Identify which cell holds the provided text, then report its [X, Y] central coordinate. 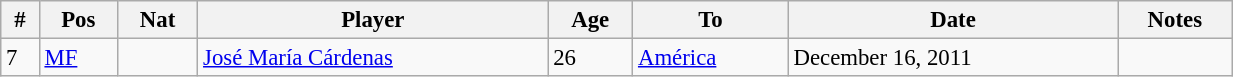
December 16, 2011 [953, 58]
Nat [157, 20]
26 [590, 58]
7 [20, 58]
MF [78, 58]
# [20, 20]
To [711, 20]
Pos [78, 20]
Age [590, 20]
América [711, 58]
Player [373, 20]
Date [953, 20]
José María Cárdenas [373, 58]
Notes [1175, 20]
